Determine the (x, y) coordinate at the center of the cell enclosing the given text.  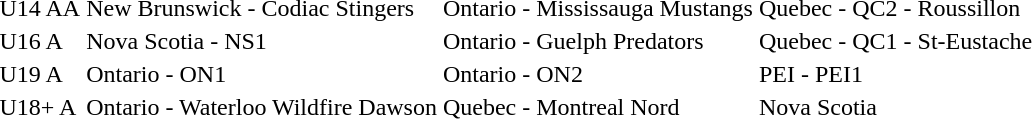
Ontario - ON1 (262, 74)
Ontario - ON2 (598, 74)
Nova Scotia - NS1 (262, 41)
Ontario - Guelph Predators (598, 41)
